Provide the (X, Y) coordinate of the cell's center where the given text is located.  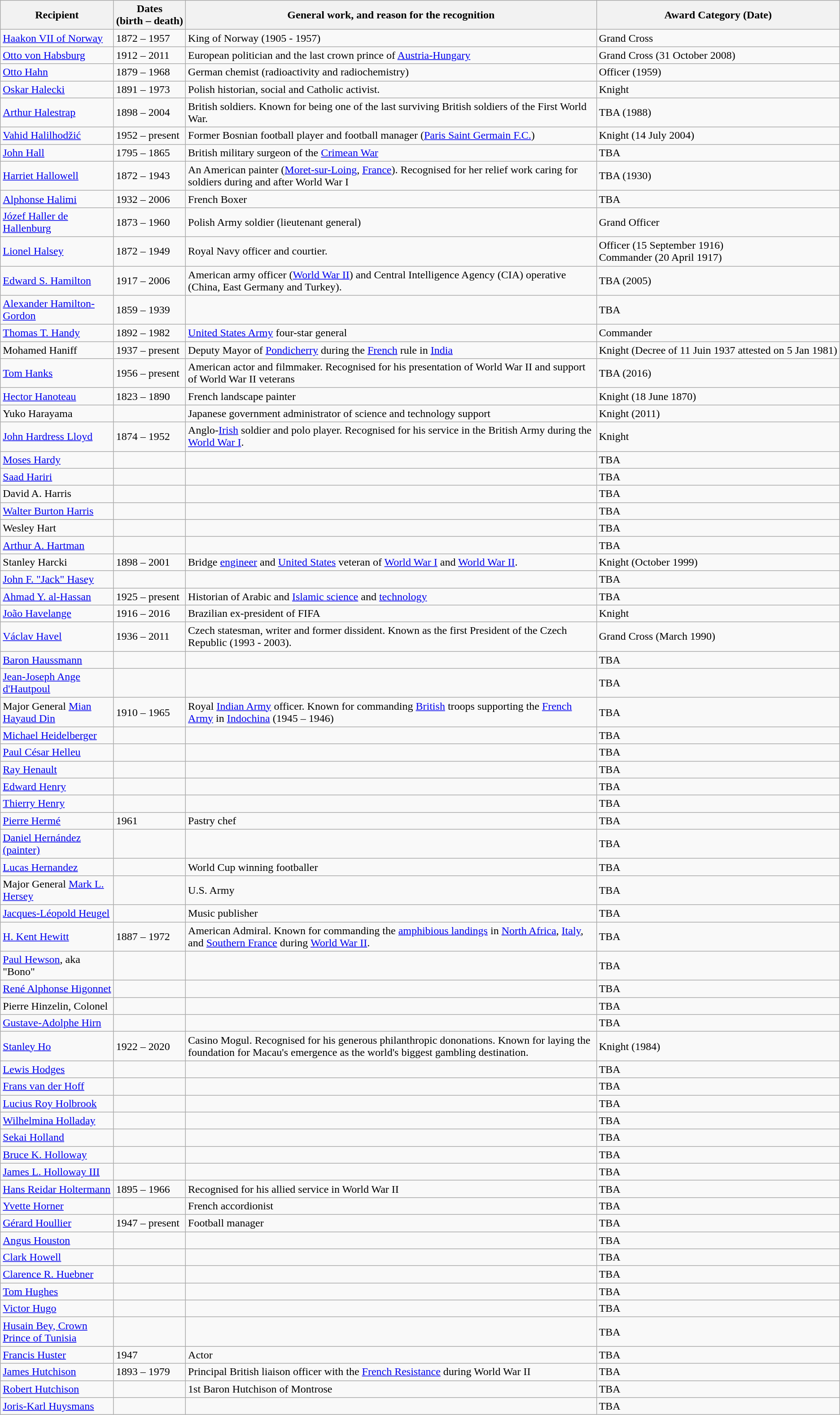
Tom Hughes (57, 1292)
Grand Officer (718, 222)
Joris-Karl Huysmans (57, 1406)
Otto von Habsburg (57, 55)
Deputy Mayor of Pondicherry during the French rule in India (391, 350)
Japanese government administrator of science and technology support (391, 413)
Paul César Helleu (57, 752)
Brazilian ex-president of FIFA (391, 614)
1898 – 2004 (149, 112)
Polish Army soldier (lieutenant general) (391, 222)
Michael Heidelberger (57, 735)
1952 – present (149, 136)
Football manager (391, 1223)
Former Bosnian football player and football manager (Paris Saint Germain F.C.) (391, 136)
1917 – 2006 (149, 280)
1892 – 1982 (149, 333)
1936 – 2011 (149, 637)
1947 (149, 1355)
Pierre Hermé (57, 821)
Polish historian, social and Catholic activist. (391, 89)
James Hutchison (57, 1372)
1887 – 1972 (149, 936)
Husain Bey, Crown Prince of Tunisia (57, 1332)
1947 – present (149, 1223)
Historian of Arabic and Islamic science and technology (391, 597)
Clark Howell (57, 1257)
TBA (1930) (718, 176)
Knight (Decree of 11 Juin 1937 attested on 5 Jan 1981) (718, 350)
Czech statesman, writer and former dissident. Known as the first President of the Czech Republic (1993 - 2003). (391, 637)
Royal Navy officer and courtier. (391, 251)
Saad Hariri (57, 477)
Edward S. Hamilton (57, 280)
King of Norway (1905 - 1957) (391, 38)
TBA (2016) (718, 374)
Tom Hanks (57, 374)
Lewis Hodges (57, 1069)
Frans van der Hoff (57, 1086)
René Alphonse Higonnet (57, 989)
John Hardress Lloyd (57, 436)
1823 – 1890 (149, 396)
Thomas T. Handy (57, 333)
Lionel Halsey (57, 251)
1891 – 1973 (149, 89)
Angus Houston (57, 1240)
1912 – 2011 (149, 55)
Baron Haussmann (57, 660)
Stanley Harcki (57, 562)
Václav Havel (57, 637)
Dates(birth – death) (149, 15)
1961 (149, 821)
World Cup winning footballer (391, 867)
1898 – 2001 (149, 562)
H. Kent Hewitt (57, 936)
Mohamed Haniff (57, 350)
European politician and the last crown prince of Austria-Hungary (391, 55)
Clarence R. Huebner (57, 1274)
1956 – present (149, 374)
Knight (October 1999) (718, 562)
1795 – 1865 (149, 153)
American army officer (World War II) and Central Intelligence Agency (CIA) operative (China, East Germany and Turkey). (391, 280)
Paul Hewson, aka "Bono" (57, 966)
Sekai Holland (57, 1138)
1922 – 2020 (149, 1046)
Award Category (Date) (718, 15)
1937 – present (149, 350)
Yuko Harayama (57, 413)
Oskar Halecki (57, 89)
Ahmad Y. al-Hassan (57, 597)
U.S. Army (391, 890)
1872 – 1943 (149, 176)
Grand Cross (31 October 2008) (718, 55)
Bruce K. Holloway (57, 1155)
British military surgeon of the Crimean War (391, 153)
Hans Reidar Holtermann (57, 1189)
Knight (1984) (718, 1046)
1872 – 1957 (149, 38)
1874 – 1952 (149, 436)
1916 – 2016 (149, 614)
Otto Hahn (57, 72)
Recognised for his allied service in World War II (391, 1189)
Alphonse Halimi (57, 199)
1859 – 1939 (149, 310)
Pierre Hinzelin, Colonel (57, 1006)
Thierry Henry (57, 804)
Principal British liaison officer with the French Resistance during World War II (391, 1372)
Music publisher (391, 913)
Haakon VII of Norway (57, 38)
Robert Hutchison (57, 1389)
Hector Hanoteau (57, 396)
Ray Henault (57, 769)
French Boxer (391, 199)
American actor and filmmaker. Recognised for his presentation of World War II and support of World War II veterans (391, 374)
Yvette Horner (57, 1206)
Knight (2011) (718, 413)
James L. Holloway III (57, 1172)
Grand Cross (718, 38)
German chemist (radioactivity and radiochemistry) (391, 72)
Knight (18 June 1870) (718, 396)
Officer (1959) (718, 72)
Lucius Roy Holbrook (57, 1103)
American Admiral. Known for commanding the amphibious landings in North Africa, Italy, and Southern France during World War II. (391, 936)
David A. Harris (57, 494)
Officer (15 September 1916)Commander (20 April 1917) (718, 251)
Vahid Halilhodžić (57, 136)
Actor (391, 1355)
Gustave-Adolphe Hirn (57, 1023)
John F. "Jack" Hasey (57, 579)
Gérard Houllier (57, 1223)
Harriet Hallowell (57, 176)
Knight (14 July 2004) (718, 136)
General work, and reason for the recognition (391, 15)
Stanley Ho (57, 1046)
British soldiers. Known for being one of the last surviving British soldiers of the First World War. (391, 112)
Victor Hugo (57, 1309)
Wesley Hart (57, 528)
1910 – 1965 (149, 712)
French landscape painter (391, 396)
Pastry chef (391, 821)
Alexander Hamilton-Gordon (57, 310)
1932 – 2006 (149, 199)
Józef Haller de Hallenburg (57, 222)
Wilhelmina Holladay (57, 1121)
1873 – 1960 (149, 222)
Arthur A. Hartman (57, 545)
John Hall (57, 153)
Recipient (57, 15)
Francis Huster (57, 1355)
Bridge engineer and United States veteran of World War I and World War II. (391, 562)
Edward Henry (57, 787)
João Havelange (57, 614)
1895 – 1966 (149, 1189)
Walter Burton Harris (57, 511)
1893 – 1979 (149, 1372)
1872 – 1949 (149, 251)
1879 – 1968 (149, 72)
Major General Mian Hayaud Din (57, 712)
Grand Cross (March 1990) (718, 637)
Arthur Halestrap (57, 112)
An American painter (Moret-sur-Loing, France). Recognised for her relief work caring for soldiers during and after World War I (391, 176)
TBA (2005) (718, 280)
Jean-Joseph Ange d'Hautpoul (57, 683)
Moses Hardy (57, 460)
United States Army four-star general (391, 333)
Jacques-Léopold Heugel (57, 913)
French accordionist (391, 1206)
Commander (718, 333)
TBA (1988) (718, 112)
1st Baron Hutchison of Montrose (391, 1389)
Royal Indian Army officer. Known for commanding British troops supporting the French Army in Indochina (1945 – 1946) (391, 712)
1925 – present (149, 597)
Anglo-Irish soldier and polo player. Recognised for his service in the British Army during the World War I. (391, 436)
Lucas Hernandez (57, 867)
Daniel Hernández (painter) (57, 844)
Major General Mark L. Hersey (57, 890)
